Return (X, Y) of the center of cell containing provided text 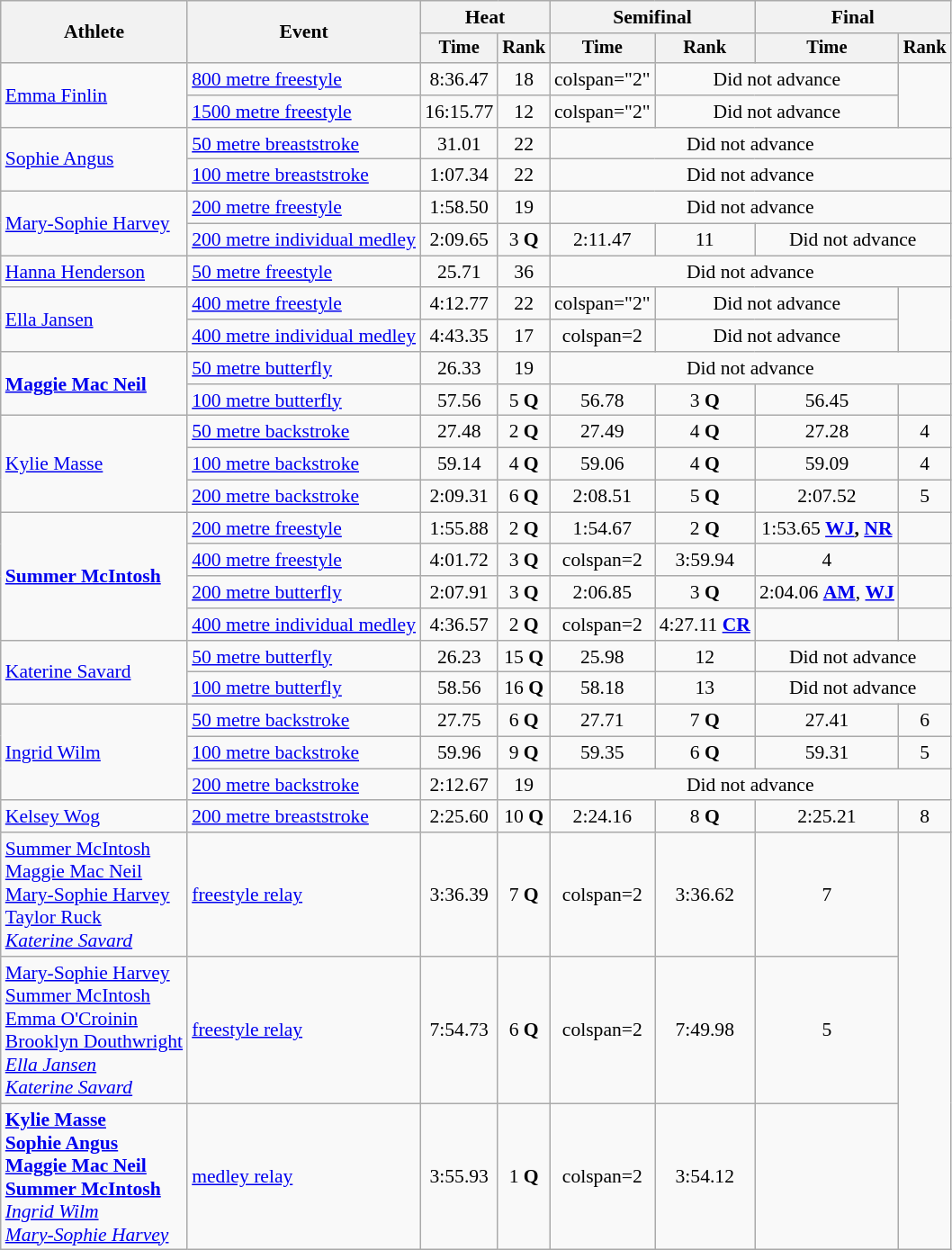
100 metre breaststroke (304, 175)
2:04.06 AM, WJ (827, 592)
2:12.67 (459, 785)
Mary-Sophie Harvey Summer McIntosh Emma O'Croinin Brooklyn DouthwrightElla JansenKaterine Savard (94, 1030)
1:07.34 (459, 175)
Athlete (94, 32)
27.71 (603, 721)
56.45 (827, 400)
Summer McIntosh (94, 576)
Hanna Henderson (94, 272)
2:25.60 (459, 817)
4:43.35 (459, 336)
200 metre butterfly (304, 592)
2:11.47 (603, 240)
Mary-Sophie Harvey (94, 223)
9 Q (524, 753)
13 (705, 688)
59.06 (603, 464)
18 (524, 79)
4:12.77 (459, 304)
3:36.62 (705, 895)
Maggie Mac Neil (94, 383)
Heat (485, 17)
16:15.77 (459, 112)
50 metre freestyle (304, 272)
200 metre individual medley (304, 240)
800 metre freestyle (304, 79)
59.31 (827, 753)
4:36.57 (459, 625)
59.14 (459, 464)
Emma Finlin (94, 95)
58.56 (459, 688)
Ingrid Wilm (94, 752)
2:09.31 (459, 497)
11 (705, 240)
Ella Jansen (94, 320)
1:54.67 (603, 528)
1 Q (524, 1177)
3:54.12 (705, 1177)
17 (524, 336)
27.28 (827, 432)
2:24.16 (603, 817)
59.35 (603, 753)
27.75 (459, 721)
58.18 (603, 688)
36 (524, 272)
2:25.21 (827, 817)
16 Q (524, 688)
3:55.93 (459, 1177)
2:07.52 (827, 497)
8 Q (705, 817)
Sophie Angus (94, 160)
1:55.88 (459, 528)
3:59.94 (705, 561)
4:27.11 CR (705, 625)
4:01.72 (459, 561)
27.48 (459, 432)
50 metre breaststroke (304, 144)
Katerine Savard (94, 673)
15 Q (524, 657)
1:53.65 WJ, NR (827, 528)
26.33 (459, 368)
2:07.91 (459, 592)
Semifinal (652, 17)
Kelsey Wog (94, 817)
medley relay (304, 1177)
25.71 (459, 272)
7 (827, 895)
1500 metre freestyle (304, 112)
Final (853, 17)
27.41 (827, 721)
3:36.39 (459, 895)
1:58.50 (459, 208)
10 Q (524, 817)
7:49.98 (705, 1030)
Kylie Masse (94, 464)
Kylie MasseSophie AngusMaggie Mac NeilSummer McIntoshIngrid WilmMary-Sophie Harvey (94, 1177)
59.09 (827, 464)
27.49 (603, 432)
26.23 (459, 657)
57.56 (459, 400)
6 (925, 721)
7:54.73 (459, 1030)
8 (925, 817)
2:06.85 (603, 592)
25.98 (603, 657)
200 metre breaststroke (304, 817)
31.01 (459, 144)
8:36.47 (459, 79)
56.78 (603, 400)
2:08.51 (603, 497)
59.96 (459, 753)
Summer McIntosh Maggie Mac Neil Mary-Sophie Harvey Taylor RuckKaterine Savard (94, 895)
2:09.65 (459, 240)
Event (304, 32)
